For the text-containing cell, return its midpoint in [X, Y] coordinate format. 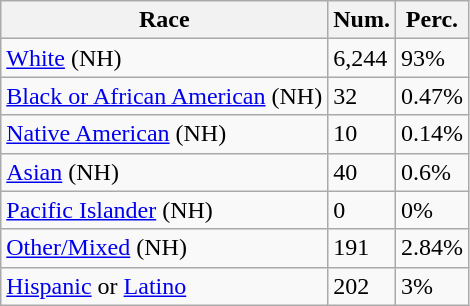
Hispanic or Latino [164, 286]
0.6% [432, 172]
Other/Mixed (NH) [164, 248]
6,244 [362, 58]
191 [362, 248]
93% [432, 58]
Race [164, 20]
0.14% [432, 134]
0 [362, 210]
Native American (NH) [164, 134]
White (NH) [164, 58]
32 [362, 96]
Asian (NH) [164, 172]
Black or African American (NH) [164, 96]
Perc. [432, 20]
202 [362, 286]
Pacific Islander (NH) [164, 210]
10 [362, 134]
0% [432, 210]
0.47% [432, 96]
3% [432, 286]
2.84% [432, 248]
40 [362, 172]
Num. [362, 20]
